Search for the cell housing the specified text and yield its [X, Y] center coordinate. 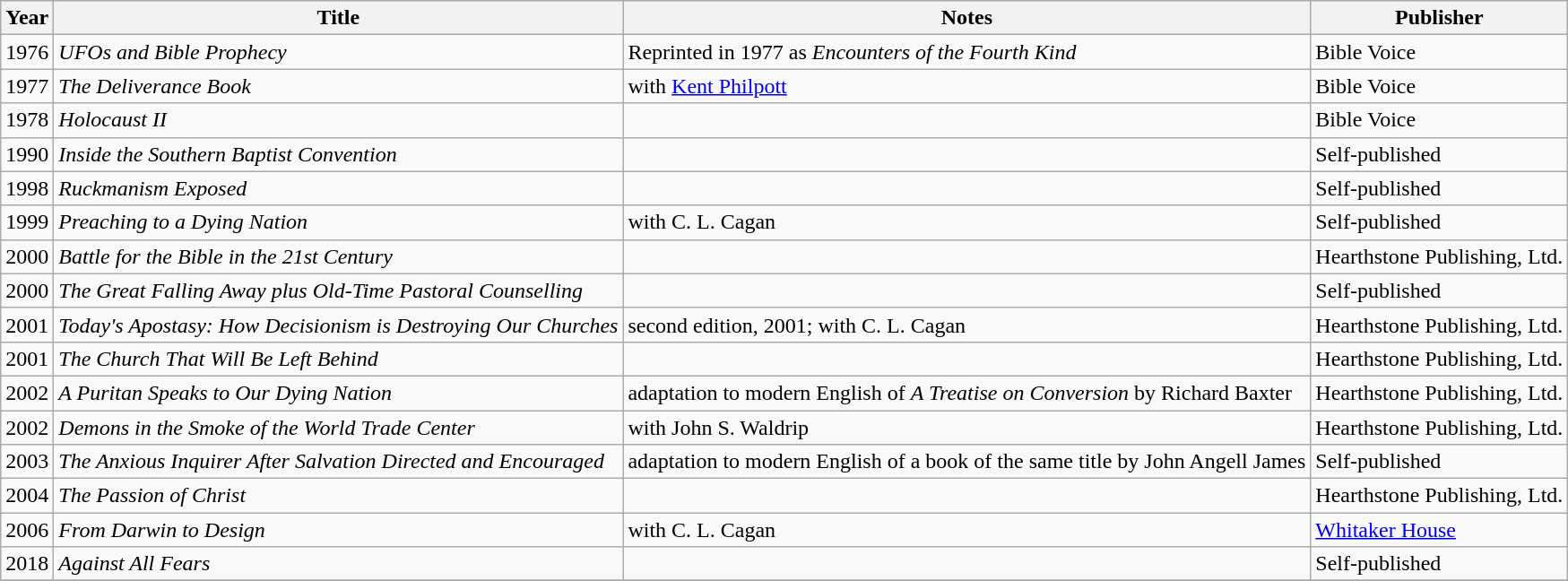
Preaching to a Dying Nation [339, 222]
From Darwin to Design [339, 530]
Whitaker House [1440, 530]
2018 [27, 564]
1990 [27, 154]
Year [27, 18]
1976 [27, 52]
with John S. Waldrip [966, 428]
Ruckmanism Exposed [339, 188]
2004 [27, 496]
adaptation to modern English of A Treatise on Conversion by Richard Baxter [966, 393]
Title [339, 18]
with Kent Philpott [966, 86]
The Anxious Inquirer After Salvation Directed and Encouraged [339, 462]
Inside the Southern Baptist Convention [339, 154]
adaptation to modern English of a book of the same title by John Angell James [966, 462]
1998 [27, 188]
Against All Fears [339, 564]
1999 [27, 222]
The Deliverance Book [339, 86]
Holocaust II [339, 120]
A Puritan Speaks to Our Dying Nation [339, 393]
The Church That Will Be Left Behind [339, 359]
The Great Falling Away plus Old-Time Pastoral Counselling [339, 290]
Battle for the Bible in the 21st Century [339, 256]
Today's Apostasy: How Decisionism is Destroying Our Churches [339, 325]
Notes [966, 18]
Reprinted in 1977 as Encounters of the Fourth Kind [966, 52]
1977 [27, 86]
2006 [27, 530]
UFOs and Bible Prophecy [339, 52]
The Passion of Christ [339, 496]
Publisher [1440, 18]
2003 [27, 462]
Demons in the Smoke of the World Trade Center [339, 428]
second edition, 2001; with C. L. Cagan [966, 325]
1978 [27, 120]
